Return the [X, Y] coordinate for the center point of the cell that contains the specified text.  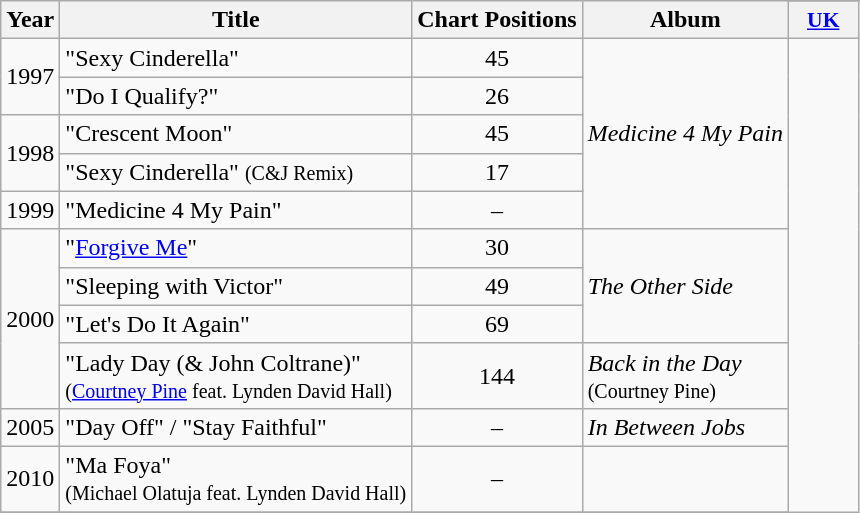
UK [823, 20]
"Day Off" / "Stay Faithful" [236, 427]
Medicine 4 My Pain [685, 134]
"Sleeping with Victor" [236, 286]
"Sexy Cinderella" (C&J Remix) [236, 172]
2010 [30, 478]
1999 [30, 210]
1998 [30, 153]
"Forgive Me" [236, 248]
Album [685, 20]
17 [497, 172]
In Between Jobs [685, 427]
"Sexy Cinderella" [236, 58]
Title [236, 20]
Back in the Day(Courtney Pine) [685, 376]
Year [30, 20]
1997 [30, 77]
144 [497, 376]
2005 [30, 427]
"Ma Foya"(Michael Olatuja feat. Lynden David Hall) [236, 478]
"Lady Day (& John Coltrane)"(Courtney Pine feat. Lynden David Hall) [236, 376]
26 [497, 96]
69 [497, 324]
"Do I Qualify?" [236, 96]
"Let's Do It Again" [236, 324]
30 [497, 248]
The Other Side [685, 286]
49 [497, 286]
"Medicine 4 My Pain" [236, 210]
2000 [30, 318]
Chart Positions [497, 20]
"Crescent Moon" [236, 134]
